Search for the cell housing the specified text and yield its (X, Y) center coordinate. 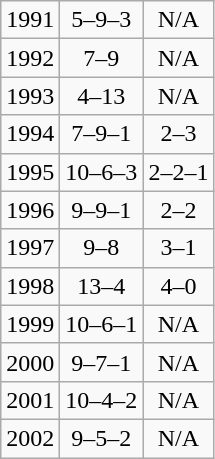
2001 (30, 400)
4–13 (102, 96)
4–0 (178, 286)
1991 (30, 20)
7–9–1 (102, 134)
2–3 (178, 134)
5–9–3 (102, 20)
7–9 (102, 58)
9–7–1 (102, 362)
2–2–1 (178, 172)
13–4 (102, 286)
1997 (30, 248)
10–4–2 (102, 400)
1994 (30, 134)
2002 (30, 438)
1998 (30, 286)
9–5–2 (102, 438)
10–6–1 (102, 324)
3–1 (178, 248)
2000 (30, 362)
2–2 (178, 210)
1995 (30, 172)
9–8 (102, 248)
1992 (30, 58)
1996 (30, 210)
1993 (30, 96)
9–9–1 (102, 210)
1999 (30, 324)
10–6–3 (102, 172)
